For the text-containing cell, return its midpoint in (X, Y) coordinate format. 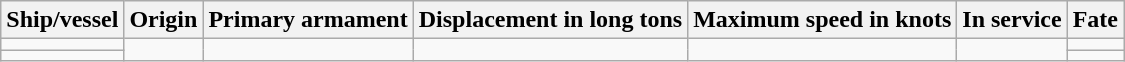
Maximum speed in knots (822, 20)
Displacement in long tons (550, 20)
In service (1012, 20)
Origin (164, 20)
Fate (1095, 20)
Primary armament (308, 20)
Ship/vessel (62, 20)
